Search for the cell housing the specified text and yield its [X, Y] center coordinate. 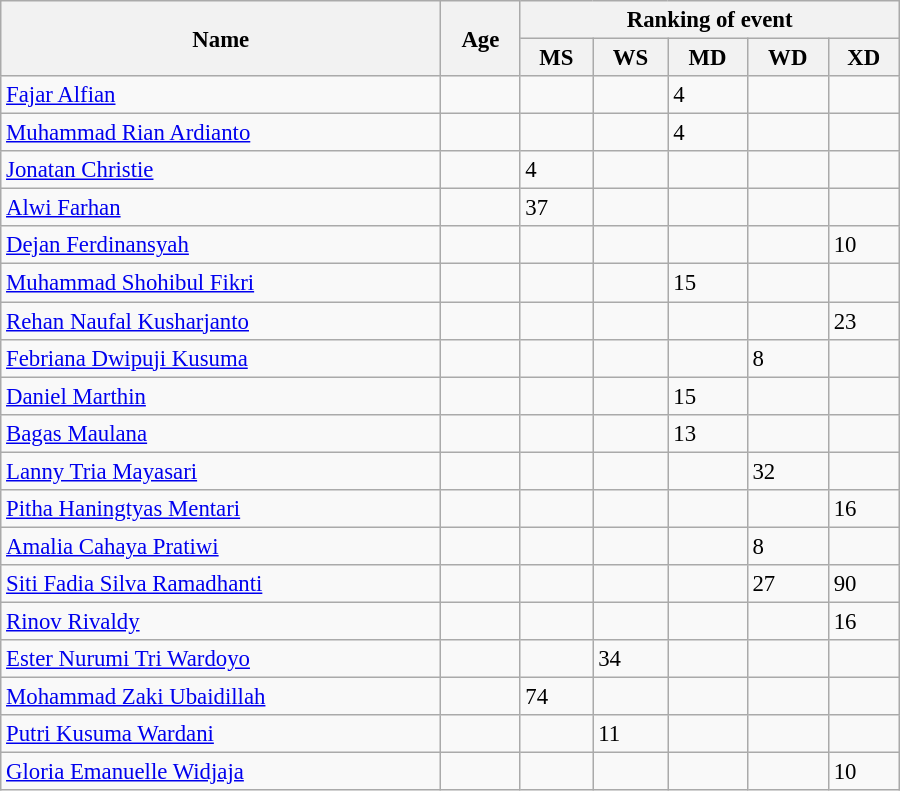
11 [630, 734]
Mohammad Zaki Ubaidillah [221, 697]
Rehan Naufal Kusharjanto [221, 321]
Ranking of event [710, 20]
23 [864, 321]
74 [556, 697]
Putri Kusuma Wardani [221, 734]
Lanny Tria Mayasari [221, 471]
90 [864, 584]
32 [788, 471]
Pitha Haningtyas Mentari [221, 509]
XD [864, 58]
WS [630, 58]
MS [556, 58]
Daniel Marthin [221, 396]
13 [708, 433]
WD [788, 58]
27 [788, 584]
Febriana Dwipuji Kusuma [221, 358]
Alwi Farhan [221, 208]
Amalia Cahaya Pratiwi [221, 546]
Siti Fadia Silva Ramadhanti [221, 584]
MD [708, 58]
Name [221, 38]
Jonatan Christie [221, 170]
Rinov Rivaldy [221, 621]
Dejan Ferdinansyah [221, 245]
Age [480, 38]
Muhammad Shohibul Fikri [221, 283]
34 [630, 659]
Muhammad Rian Ardianto [221, 133]
37 [556, 208]
Fajar Alfian [221, 95]
Ester Nurumi Tri Wardoyo [221, 659]
Gloria Emanuelle Widjaja [221, 772]
Bagas Maulana [221, 433]
